Return (x, y) of the center of cell containing provided text 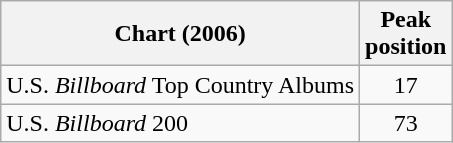
Chart (2006) (180, 34)
Peakposition (406, 34)
17 (406, 85)
U.S. Billboard 200 (180, 123)
73 (406, 123)
U.S. Billboard Top Country Albums (180, 85)
